Detect which cell encompasses the target text, then output its [x, y] center coordinate. 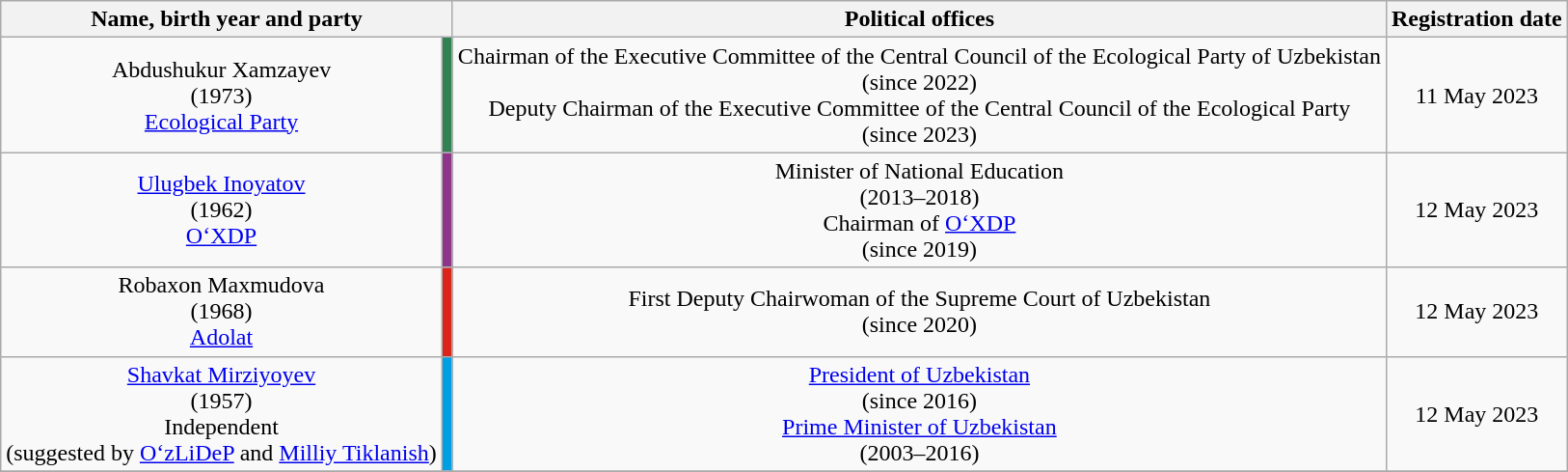
Shavkat Mirziyoyev(1957)Independent(suggested by O‘zLiDeP and Milliy Tiklanish) [222, 413]
Robaxon Maxmudova(1968)Adolat [222, 312]
Name, birth year and party [228, 19]
Political offices [919, 19]
Minister of National Education(2013–2018)Chairman of O‘XDP(since 2019) [919, 210]
First Deputy Chairwoman of the Supreme Court of Uzbekistan(since 2020) [919, 312]
11 May 2023 [1476, 95]
Registration date [1476, 19]
President of Uzbekistan(since 2016)Prime Minister of Uzbekistan(2003–2016) [919, 413]
Ulugbek Inoyatov(1962)O‘XDP [222, 210]
Abdushukur Xamzayev(1973)Ecological Party [222, 95]
